Locate the cell with the specified text and output its [x, y] center coordinate. 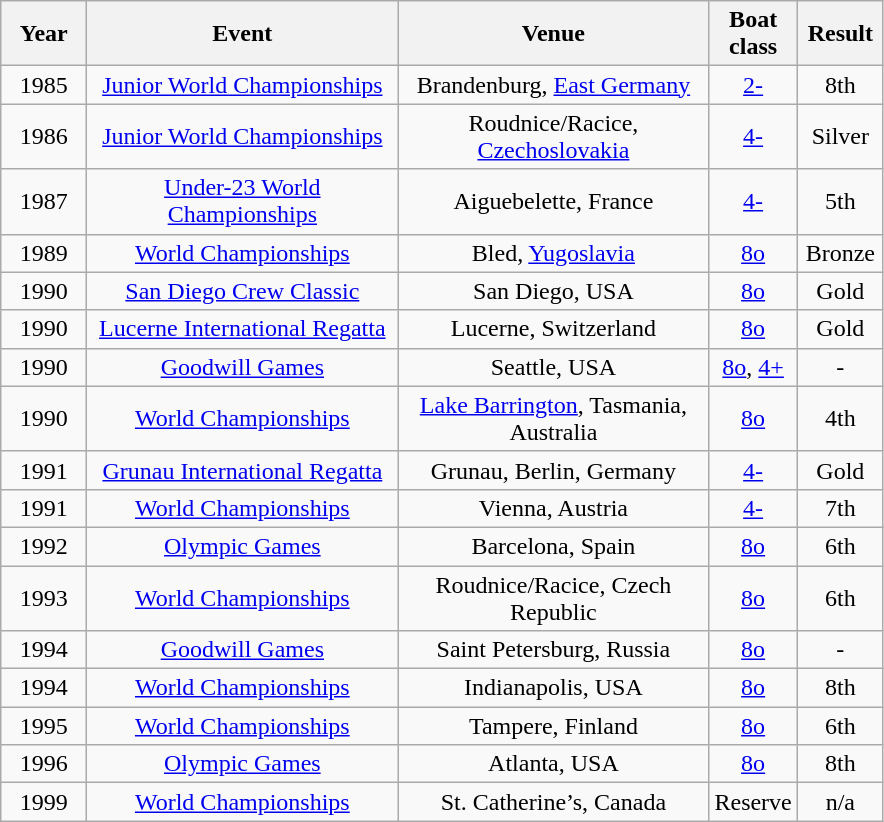
Vienna, Austria [554, 508]
Reserve [753, 802]
Grunau, Berlin, Germany [554, 470]
Event [242, 34]
Roudnice/Racice, Czechoslovakia [554, 136]
1992 [44, 546]
Year [44, 34]
Bled, Yugoslavia [554, 253]
Saint Petersburg, Russia [554, 650]
Grunau International Regatta [242, 470]
Tampere, Finland [554, 726]
1999 [44, 802]
Atlanta, USA [554, 764]
Aiguebelette, France [554, 202]
Lucerne, Switzerland [554, 329]
7th [840, 508]
Silver [840, 136]
4th [840, 418]
Seattle, USA [554, 367]
Lake Barrington, Tasmania, Australia [554, 418]
1995 [44, 726]
1987 [44, 202]
San Diego, USA [554, 291]
Bronze [840, 253]
Boat class [753, 34]
Venue [554, 34]
1989 [44, 253]
8o, 4+ [753, 367]
Under-23 World Championships [242, 202]
1993 [44, 598]
Barcelona, Spain [554, 546]
San Diego Crew Classic [242, 291]
St. Catherine’s, Canada [554, 802]
1985 [44, 85]
5th [840, 202]
n/a [840, 802]
1986 [44, 136]
Indianapolis, USA [554, 688]
Lucerne International Regatta [242, 329]
2- [753, 85]
1996 [44, 764]
Brandenburg, East Germany [554, 85]
Roudnice/Racice, Czech Republic [554, 598]
Result [840, 34]
